Scan for the cell matching the given text and deliver its [X, Y] coordinate at center. 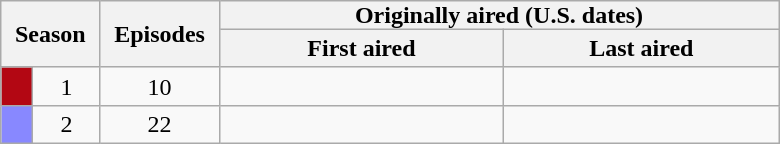
Originally aired (U.S. dates) [499, 15]
22 [160, 124]
Episodes [160, 34]
1 [66, 86]
2 [66, 124]
First aired [362, 48]
Season [50, 34]
10 [160, 86]
Last aired [642, 48]
